Extract the (x, y) coordinate from the center of the cell holding the provided text.  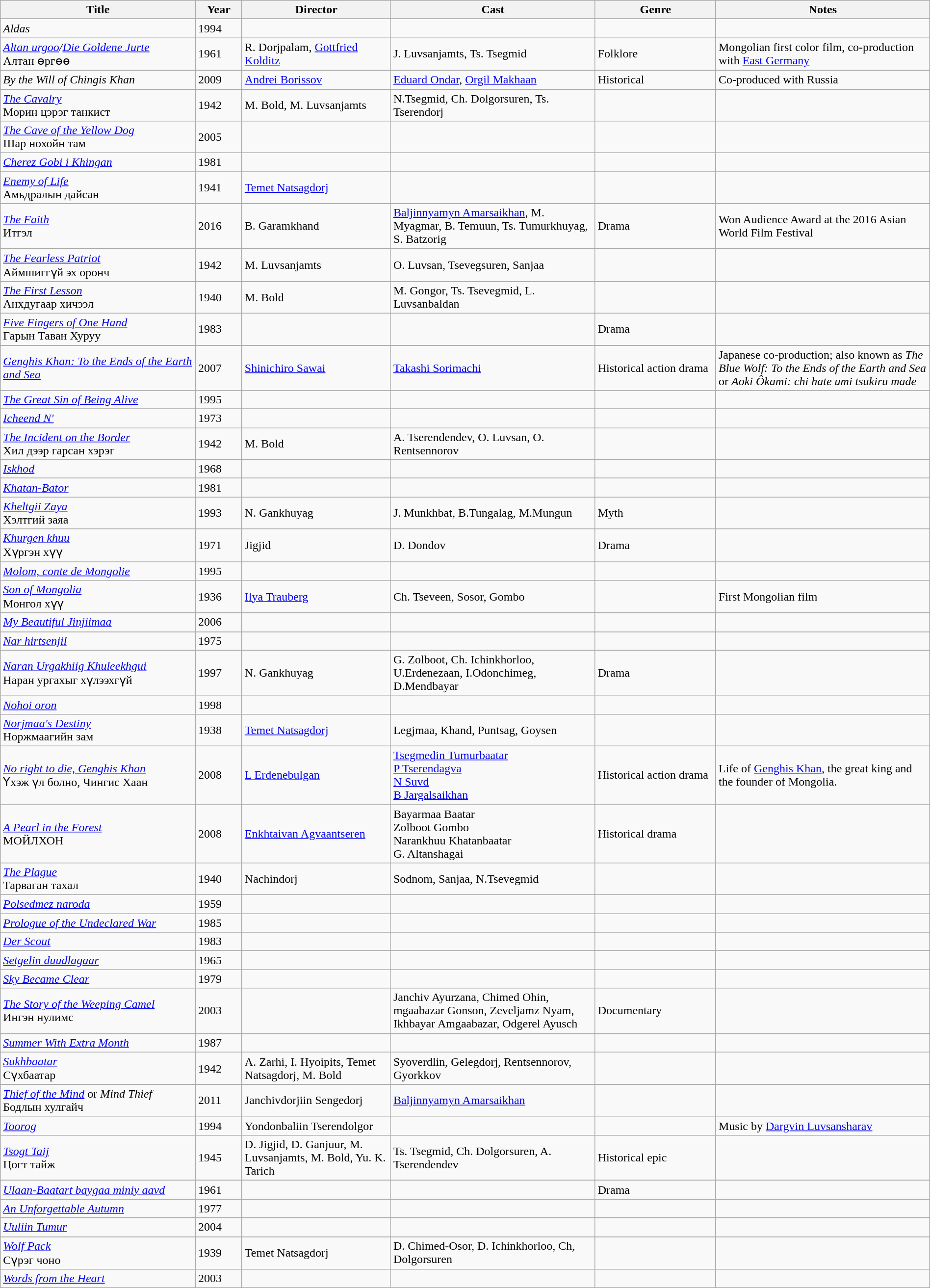
1985 (219, 923)
Syoverdlin, Gelegdorj, Rentsennorov, Gyorkkov (492, 1069)
Nar hirtsenjil (98, 641)
Aldas (98, 28)
1945 (219, 1158)
Baljinnyamyn Amarsaikhan, M. Myagmar, B. Temuun, Ts. Tumurkhuyag, S. Batzorig (492, 226)
Myth (655, 513)
Polsedmez naroda (98, 904)
Documentary (655, 1011)
Words from the Heart (98, 1279)
Japanese co-production; also known as The Blue Wolf: To the Ends of the Earth and Sea or Aoki Ôkami: chi hate umi tsukiru made (823, 368)
1977 (219, 1209)
Andrei Borissov (316, 79)
Icheend N' (98, 419)
1975 (219, 641)
Life of Genghis Khan, the great king and the founder of Mongolia. (823, 775)
N.Tsegmid, Ch. Dolgorsuren, Ts. Tserendorj (492, 105)
Jigjid (316, 546)
Won Audience Award at the 2016 Asian World Film Festival (823, 226)
R. Dorjpalam, Gottfried Kolditz (316, 54)
M. Luvsanjamts (316, 265)
1998 (219, 705)
2009 (219, 79)
2011 (219, 1101)
M. Gongor, Ts. Tsevegmid, L. Luvsanbaldan (492, 297)
The CavalryМорин цэрэг танкист (98, 105)
Iskhod (98, 469)
Altan urgoo/Die Goldene Jurte Алтан өргөө (98, 54)
G. Zolboot, Ch. Ichinkhorloo, U.Erdenezaan, I.Odonchimeg, D.Mendbayar (492, 673)
Tsegmedin TumurbaatarP TserendagvaN SuvdB Jargalsaikhan (492, 775)
Year (219, 10)
Ulaan-Baatart baygaa miniy aavd (98, 1190)
D. Jigjid, D. Ganjuur, M. Luvsanjamts, M. Bold, Yu. K. Tarich (316, 1158)
Thief of the Mind or Mind ThiefБодлын хулгайч (98, 1101)
1959 (219, 904)
Son of MongoliaМонгол хүү (98, 597)
Toorog (98, 1126)
Genre (655, 10)
Sky Became Clear (98, 979)
Eduard Ondar, Orgil Makhaan (492, 79)
My Beautiful Jinjiimaa (98, 622)
Khatan-Bator (98, 488)
The FaithИтгэл (98, 226)
The Fearless PatriotАймшиггүй эх оронч (98, 265)
The Cave of the Yellow Dog Шар нохойн там (98, 137)
M. Bold, M. Luvsanjamts (316, 105)
Enkhtaivan Agvaantseren (316, 834)
Historical (655, 79)
The Story of the Weeping Camel Ингэн нулимс (98, 1011)
The Incident on the BorderХил дээр гарсан хэрэг (98, 444)
Ts. Tsegmid, Ch. Dolgorsuren, A. Tserendendev (492, 1158)
Summer With Extra Month (98, 1043)
The Great Sin of Being Alive (98, 400)
2016 (219, 226)
L Erdenebulgan (316, 775)
Title (98, 10)
Five Fingers of One Hand Гарын Таван Хуруу (98, 329)
2006 (219, 622)
1979 (219, 979)
Yondonbaliin Tserendolgor (316, 1126)
A. Tserendendev, O. Luvsan, O. Rentsennorov (492, 444)
Co-produced with Russia (823, 79)
D. Dondov (492, 546)
B. Garamkhand (316, 226)
Nohoi oron (98, 705)
An Unforgettable Autumn (98, 1209)
Takashi Sorimachi (492, 368)
Bayarmaa Baatar Zolboot Gombo Narankhuu Khatanbaatar G. Altanshagai (492, 834)
J. Luvsanjamts, Ts. Tsegmid (492, 54)
Naran Urgakhiig KhuleekhguiНаран ургахыг хүлээхгүй (98, 673)
1973 (219, 419)
2007 (219, 368)
By the Will of Chingis Khan (98, 79)
Enemy of LifeАмьдралын дайсан (98, 187)
Kheltgii ZayaХэлтгий заяа (98, 513)
Music by Dargvin Luvsansharav (823, 1126)
A. Zarhi, I. Hyoipits, Temet Natsagdorj, M. Bold (316, 1069)
Tsogt TaijЦогт тайж (98, 1158)
Cast (492, 10)
1987 (219, 1043)
Molom, conte de Mongolie (98, 571)
O. Luvsan, Tsevegsuren, Sanjaa (492, 265)
Ch. Tseveen, Sosor, Gombo (492, 597)
Shinichiro Sawai (316, 368)
1997 (219, 673)
Mongolian first color film, co-production with East Germany (823, 54)
A Pearl in the ForestМОЙЛХОН (98, 834)
Janchiv Ayurzana, Chimed Ohin, mgaabazar Gonson, Zeveljamz Nyam, Ikhbayar Amgaabazar, Odgerel Ayusch (492, 1011)
SukhbaatarСүхбаатар (98, 1069)
1938 (219, 730)
Khurgen khuu Хүргэн хүү (98, 546)
Wolf PackСүрэг чоно (98, 1253)
Baljinnyamyn Amarsaikhan (492, 1101)
The PlagueТарваган тахал (98, 879)
1936 (219, 597)
Notes (823, 10)
Prologue of the Undeclared War (98, 923)
Sodnom, Sanjaa, N.Tsevegmid (492, 879)
Setgelin duudlagaar (98, 960)
Cherez Gobi i Khingan (98, 162)
Der Scout (98, 942)
The First LessonАнхдугаар хичээл (98, 297)
Uuliin Tumur (98, 1227)
1968 (219, 469)
No right to die, Genghis KhanҮхэж үл болно, Чингис Хаан (98, 775)
Folklore (655, 54)
1971 (219, 546)
1993 (219, 513)
2004 (219, 1227)
1939 (219, 1253)
1941 (219, 187)
2005 (219, 137)
Historical drama (655, 834)
Norjmaa's DestinyНоржмаагийн зам (98, 730)
Genghis Khan: To the Ends of the Earth and Sea (98, 368)
Janchivdorjiin Sengedorj (316, 1101)
First Mongolian film (823, 597)
Director (316, 10)
Historical epic (655, 1158)
D. Chimed-Osor, D. Ichinkhorloo, Ch, Dolgorsuren (492, 1253)
1965 (219, 960)
J. Munkhbat, B.Tungalag, M.Mungun (492, 513)
Legjmaa, Khand, Puntsag, Goysen (492, 730)
Ilya Trauberg (316, 597)
Nachindorj (316, 879)
